Provide the (X, Y) coordinate of the cell's center where the given text is located.  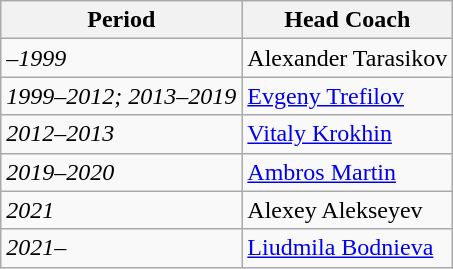
Liudmila Bodnieva (348, 248)
2021– (122, 248)
2019–2020 (122, 172)
Alexander Tarasikov (348, 58)
Head Coach (348, 20)
Evgeny Trefilov (348, 96)
Vitaly Krokhin (348, 134)
1999–2012; 2013–2019 (122, 96)
–1999 (122, 58)
Ambros Martin (348, 172)
Alexey Alekseyev (348, 210)
Period (122, 20)
2021 (122, 210)
2012–2013 (122, 134)
